Provide the [x, y] coordinate of the cell's center where the given text is located.  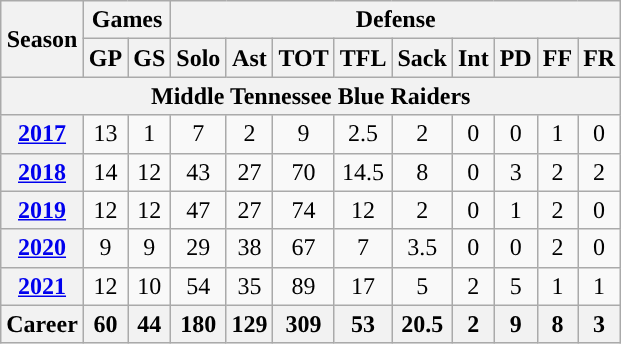
43 [198, 172]
PD [516, 58]
129 [250, 324]
TFL [363, 58]
TOT [304, 58]
Solo [198, 58]
GS [150, 58]
309 [304, 324]
14.5 [363, 172]
60 [105, 324]
35 [250, 286]
Games [126, 20]
2019 [42, 210]
89 [304, 286]
2.5 [363, 134]
Int [473, 58]
29 [198, 248]
20.5 [422, 324]
17 [363, 286]
GP [105, 58]
67 [304, 248]
53 [363, 324]
74 [304, 210]
13 [105, 134]
2017 [42, 134]
180 [198, 324]
Season [42, 39]
54 [198, 286]
70 [304, 172]
FR [600, 58]
47 [198, 210]
Sack [422, 58]
Career [42, 324]
FF [557, 58]
2020 [42, 248]
Ast [250, 58]
14 [105, 172]
2018 [42, 172]
38 [250, 248]
3.5 [422, 248]
2021 [42, 286]
Middle Tennessee Blue Raiders [311, 96]
Defense [396, 20]
44 [150, 324]
10 [150, 286]
